Extract the [X, Y] coordinate from the center of the cell holding the provided text.  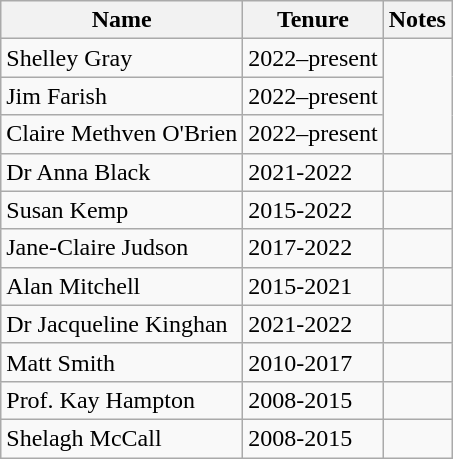
Name [122, 20]
Alan Mitchell [122, 286]
Matt Smith [122, 362]
2015-2022 [313, 210]
Shelagh McCall [122, 438]
Dr Anna Black [122, 172]
Tenure [313, 20]
Susan Kemp [122, 210]
Claire Methven O'Brien [122, 134]
Shelley Gray [122, 58]
Prof. Kay Hampton [122, 400]
Jim Farish [122, 96]
Notes [417, 20]
2010-2017 [313, 362]
Jane-Claire Judson [122, 248]
2015-2021 [313, 286]
2017-2022 [313, 248]
Dr Jacqueline Kinghan [122, 324]
